Scan for the cell matching the given text and deliver its (X, Y) coordinate at center. 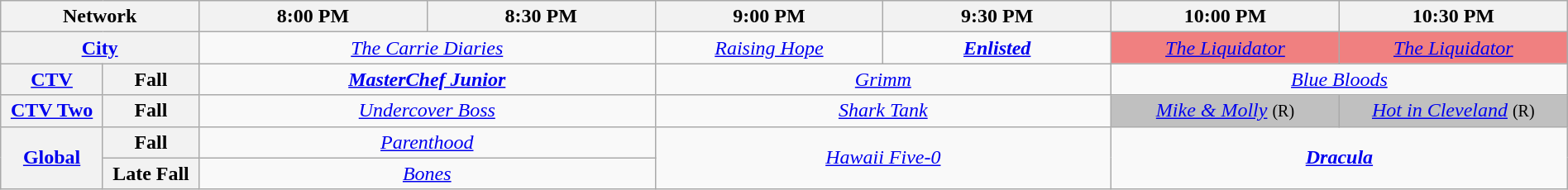
Network (100, 17)
MasterChef Junior (428, 79)
Parenthood (428, 142)
CTV (52, 79)
The Carrie Diaries (428, 48)
Bones (428, 173)
Shark Tank (883, 111)
City (100, 48)
Dracula (1340, 158)
Mike & Molly (R) (1226, 111)
Undercover Boss (428, 111)
Grimm (883, 79)
Hot in Cleveland (R) (1453, 111)
10:00 PM (1226, 17)
8:00 PM (313, 17)
8:30 PM (541, 17)
Global (52, 158)
9:00 PM (769, 17)
Hawaii Five-0 (883, 158)
Enlisted (997, 48)
Raising Hope (769, 48)
9:30 PM (997, 17)
CTV Two (52, 111)
Blue Bloods (1340, 79)
Late Fall (151, 173)
10:30 PM (1453, 17)
